For the text-containing cell, return its midpoint in [X, Y] coordinate format. 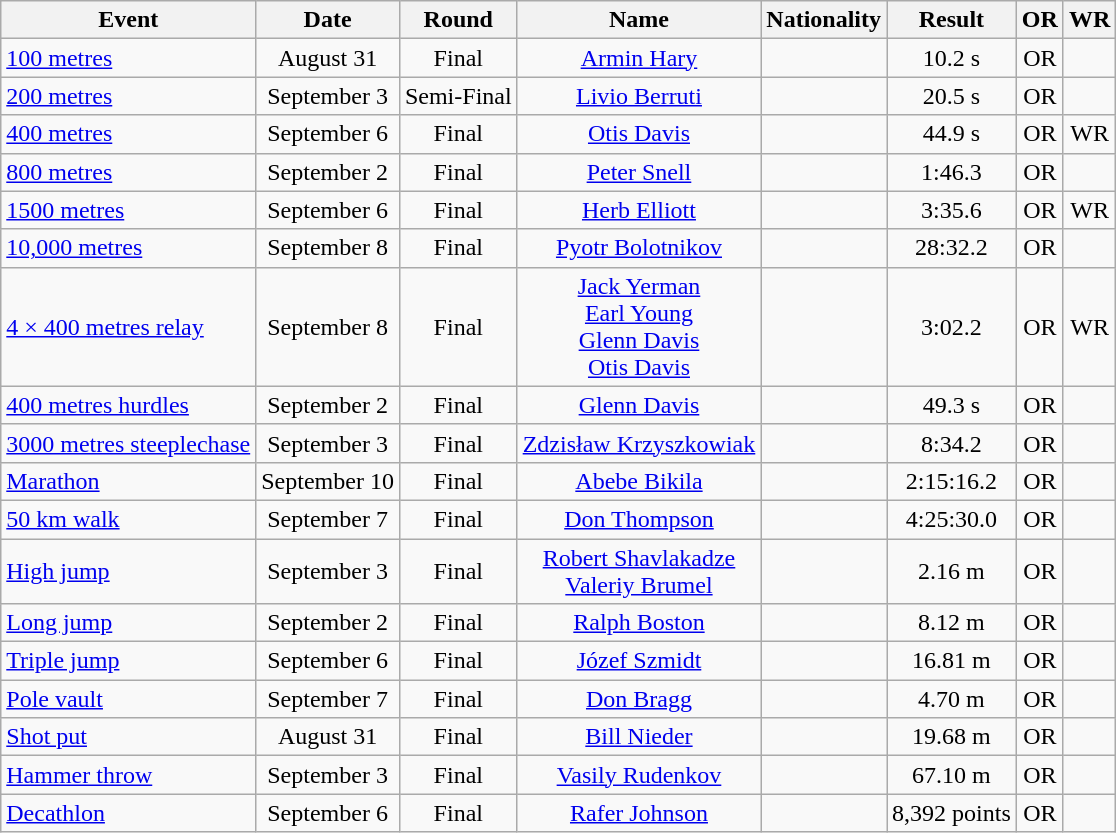
Ralph Boston [639, 623]
28:32.2 [952, 248]
8.12 m [952, 623]
8:34.2 [952, 443]
2:15:16.2 [952, 481]
16.81 m [952, 661]
44.9 s [952, 134]
10,000 metres [128, 248]
1500 metres [128, 210]
Result [952, 20]
Livio Berruti [639, 96]
Don Thompson [639, 519]
3:02.2 [952, 326]
Don Bragg [639, 699]
Rafer Johnson [639, 813]
100 metres [128, 58]
Otis Davis [639, 134]
800 metres [128, 172]
50 km walk [128, 519]
Jack YermanEarl YoungGlenn DavisOtis Davis [639, 326]
10.2 s [952, 58]
Herb Elliott [639, 210]
3000 metres steeplechase [128, 443]
4:25:30.0 [952, 519]
49.3 s [952, 405]
Round [458, 20]
400 metres [128, 134]
67.10 m [952, 775]
Abebe Bikila [639, 481]
Hammer throw [128, 775]
4.70 m [952, 699]
Glenn Davis [639, 405]
Vasily Rudenkov [639, 775]
Long jump [128, 623]
Robert ShavlakadzeValeriy Brumel [639, 570]
September 10 [328, 481]
Nationality [824, 20]
Józef Szmidt [639, 661]
Semi-Final [458, 96]
Shot put [128, 737]
8,392 points [952, 813]
4 × 400 metres relay [128, 326]
Name [639, 20]
Bill Nieder [639, 737]
200 metres [128, 96]
Peter Snell [639, 172]
3:35.6 [952, 210]
Pyotr Bolotnikov [639, 248]
2.16 m [952, 570]
Zdzisław Krzyszkowiak [639, 443]
19.68 m [952, 737]
400 metres hurdles [128, 405]
20.5 s [952, 96]
Marathon [128, 481]
Decathlon [128, 813]
Armin Hary [639, 58]
Date [328, 20]
1:46.3 [952, 172]
High jump [128, 570]
Pole vault [128, 699]
Event [128, 20]
Triple jump [128, 661]
